Output the (x, y) coordinate of the center of the cell containing the given text.  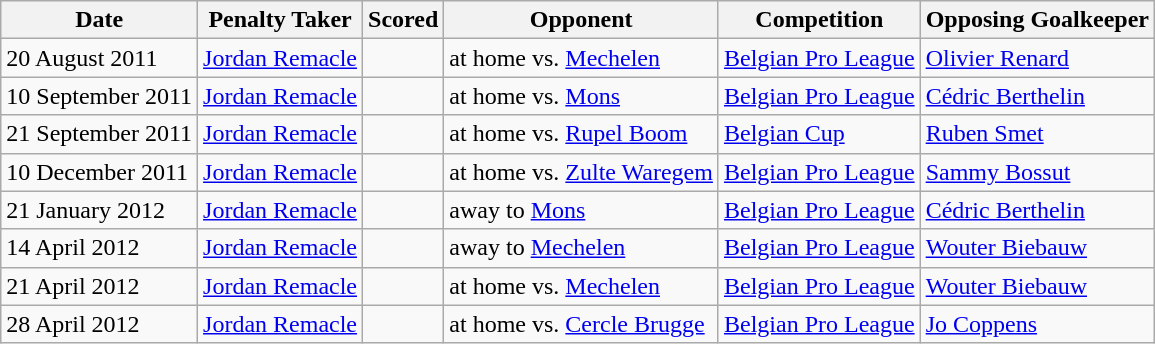
10 December 2011 (100, 172)
21 April 2012 (100, 286)
Competition (819, 20)
away to Mechelen (582, 248)
Sammy Bossut (1037, 172)
28 April 2012 (100, 324)
10 September 2011 (100, 96)
at home vs. Rupel Boom (582, 134)
Jo Coppens (1037, 324)
at home vs. Cercle Brugge (582, 324)
Date (100, 20)
Opposing Goalkeeper (1037, 20)
14 April 2012 (100, 248)
at home vs. Zulte Waregem (582, 172)
away to Mons (582, 210)
Ruben Smet (1037, 134)
at home vs. Mons (582, 96)
21 January 2012 (100, 210)
20 August 2011 (100, 58)
21 September 2011 (100, 134)
Scored (404, 20)
Penalty Taker (280, 20)
Opponent (582, 20)
Olivier Renard (1037, 58)
Belgian Cup (819, 134)
